Find where the given text appears and provide that cell's center as (X, Y) coordinate. 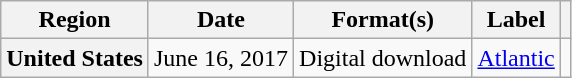
Atlantic (516, 58)
Region (75, 20)
Format(s) (383, 20)
June 16, 2017 (220, 58)
Label (516, 20)
Digital download (383, 58)
United States (75, 58)
Date (220, 20)
